Search for the cell housing the specified text and yield its [X, Y] center coordinate. 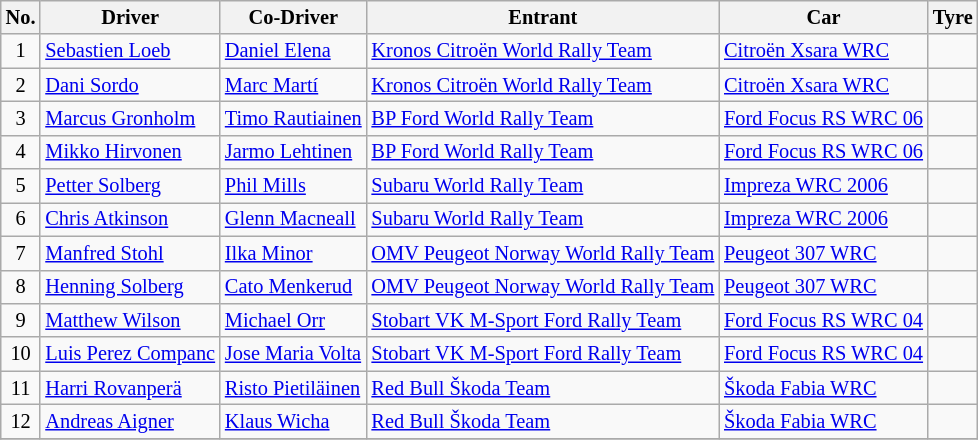
Jarmo Lehtinen [294, 152]
Chris Atkinson [130, 219]
No. [21, 17]
Matthew Wilson [130, 320]
11 [21, 388]
Co-Driver [294, 17]
9 [21, 320]
Risto Pietiläinen [294, 388]
10 [21, 354]
Tyre [953, 17]
8 [21, 287]
Cato Menkerud [294, 287]
Dani Sordo [130, 85]
Daniel Elena [294, 51]
Driver [130, 17]
Petter Solberg [130, 186]
2 [21, 85]
Sebastien Loeb [130, 51]
6 [21, 219]
Marcus Gronholm [130, 118]
Timo Rautiainen [294, 118]
Entrant [544, 17]
Andreas Aigner [130, 421]
7 [21, 253]
12 [21, 421]
1 [21, 51]
Manfred Stohl [130, 253]
4 [21, 152]
Jose Maria Volta [294, 354]
Michael Orr [294, 320]
3 [21, 118]
Henning Solberg [130, 287]
Ilka Minor [294, 253]
Phil Mills [294, 186]
Harri Rovanperä [130, 388]
Marc Martí [294, 85]
Glenn Macneall [294, 219]
5 [21, 186]
Car [824, 17]
Mikko Hirvonen [130, 152]
Luis Perez Companc [130, 354]
Klaus Wicha [294, 421]
